Determine the (X, Y) coordinate at the center of the cell enclosing the given text.  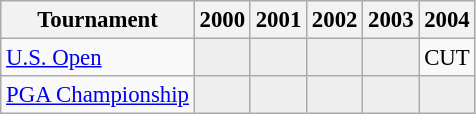
CUT (447, 58)
2003 (391, 20)
PGA Championship (98, 95)
U.S. Open (98, 58)
2004 (447, 20)
2000 (222, 20)
Tournament (98, 20)
2001 (278, 20)
2002 (335, 20)
